Scan for the cell matching the given text and deliver its [X, Y] coordinate at center. 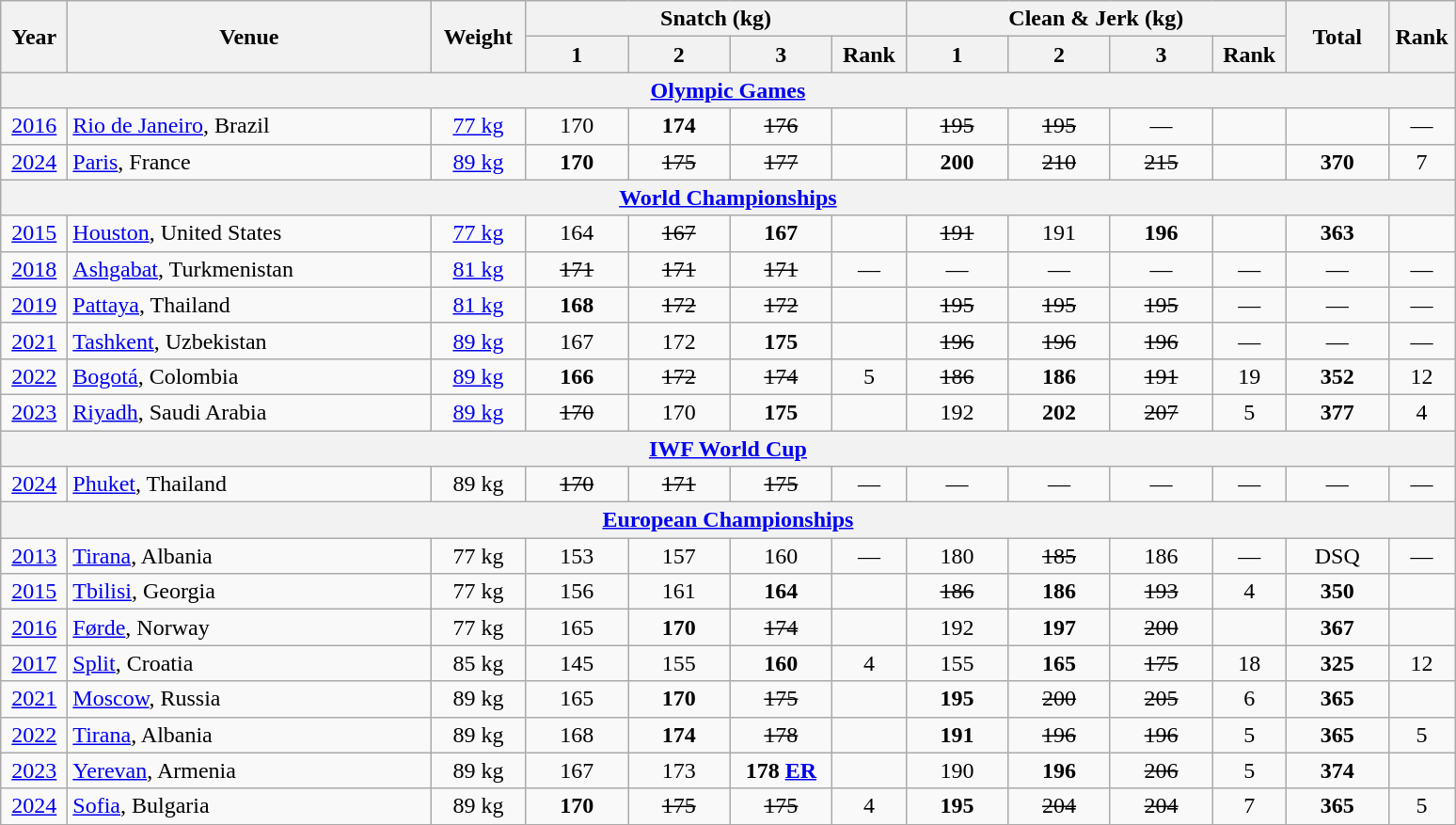
IWF World Cup [728, 449]
176 [781, 126]
177 [781, 162]
197 [1059, 627]
193 [1161, 592]
178 ER [781, 770]
367 [1337, 627]
Venue [249, 37]
377 [1337, 412]
202 [1059, 412]
325 [1337, 663]
European Championships [728, 520]
374 [1337, 770]
153 [578, 556]
2013 [34, 556]
Førde, Norway [249, 627]
Riyadh, Saudi Arabia [249, 412]
Year [34, 37]
Sofia, Bulgaria [249, 806]
2017 [34, 663]
Total [1337, 37]
Ashgabat, Turkmenistan [249, 269]
Bogotá, Colombia [249, 376]
156 [578, 592]
Yerevan, Armenia [249, 770]
206 [1161, 770]
352 [1337, 376]
19 [1249, 376]
2019 [34, 305]
18 [1249, 663]
Houston, United States [249, 233]
370 [1337, 162]
215 [1161, 162]
161 [679, 592]
World Championships [728, 198]
178 [781, 735]
185 [1059, 556]
157 [679, 556]
350 [1337, 592]
190 [957, 770]
207 [1161, 412]
180 [957, 556]
363 [1337, 233]
Tashkent, Uzbekistan [249, 341]
Split, Croatia [249, 663]
Rio de Janeiro, Brazil [249, 126]
Tbilisi, Georgia [249, 592]
2018 [34, 269]
Pattaya, Thailand [249, 305]
173 [679, 770]
Weight [478, 37]
Phuket, Thailand [249, 484]
Clean & Jerk (kg) [1096, 19]
85 kg [478, 663]
6 [1249, 699]
145 [578, 663]
DSQ [1337, 556]
Olympic Games [728, 90]
205 [1161, 699]
210 [1059, 162]
166 [578, 376]
Snatch (kg) [716, 19]
Moscow, Russia [249, 699]
Paris, France [249, 162]
